Detect which cell encompasses the target text, then output its (x, y) center coordinate. 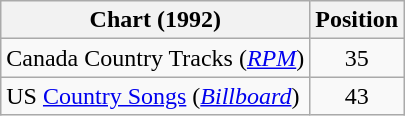
43 (357, 96)
Position (357, 20)
35 (357, 58)
Canada Country Tracks (RPM) (156, 58)
Chart (1992) (156, 20)
US Country Songs (Billboard) (156, 96)
